Search for the cell housing the specified text and yield its [X, Y] center coordinate. 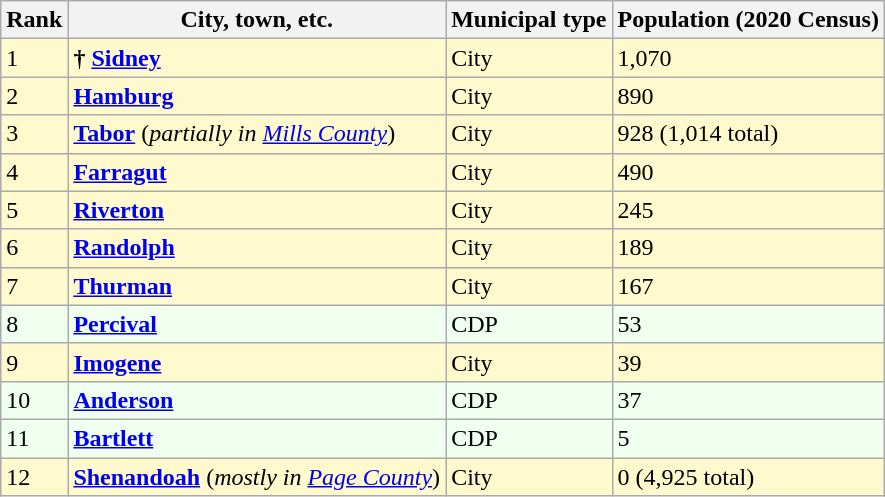
245 [748, 210]
39 [748, 362]
11 [34, 438]
10 [34, 400]
Anderson [257, 400]
490 [748, 172]
0 (4,925 total) [748, 477]
Tabor (partially in Mills County) [257, 134]
1,070 [748, 58]
3 [34, 134]
37 [748, 400]
Rank [34, 20]
7 [34, 286]
Imogene [257, 362]
9 [34, 362]
8 [34, 324]
1 [34, 58]
City, town, etc. [257, 20]
Population (2020 Census) [748, 20]
Shenandoah (mostly in Page County) [257, 477]
Thurman [257, 286]
Bartlett [257, 438]
12 [34, 477]
Municipal type [529, 20]
53 [748, 324]
Hamburg [257, 96]
4 [34, 172]
2 [34, 96]
Farragut [257, 172]
928 (1,014 total) [748, 134]
Riverton [257, 210]
Percival [257, 324]
167 [748, 286]
189 [748, 248]
890 [748, 96]
6 [34, 248]
† Sidney [257, 58]
Randolph [257, 248]
